For the text-containing cell, return its midpoint in [X, Y] coordinate format. 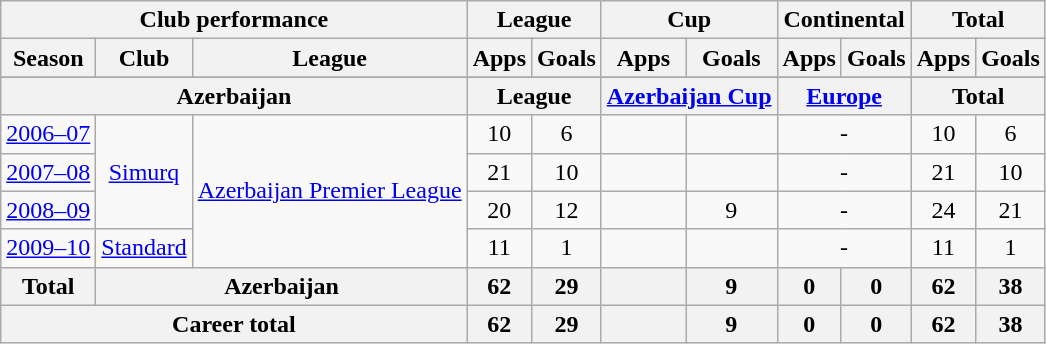
24 [943, 210]
Continental [844, 20]
2008–09 [48, 210]
Cup [689, 20]
Career total [234, 324]
20 [499, 210]
2006–07 [48, 134]
Azerbaijan Cup [689, 96]
Club [144, 58]
12 [567, 210]
Europe [844, 96]
Standard [144, 248]
2009–10 [48, 248]
Season [48, 58]
2007–08 [48, 172]
Club performance [234, 20]
Simurq [144, 172]
Azerbaijan Premier League [330, 191]
